Provide the [x, y] coordinate of the cell's center where the given text is located.  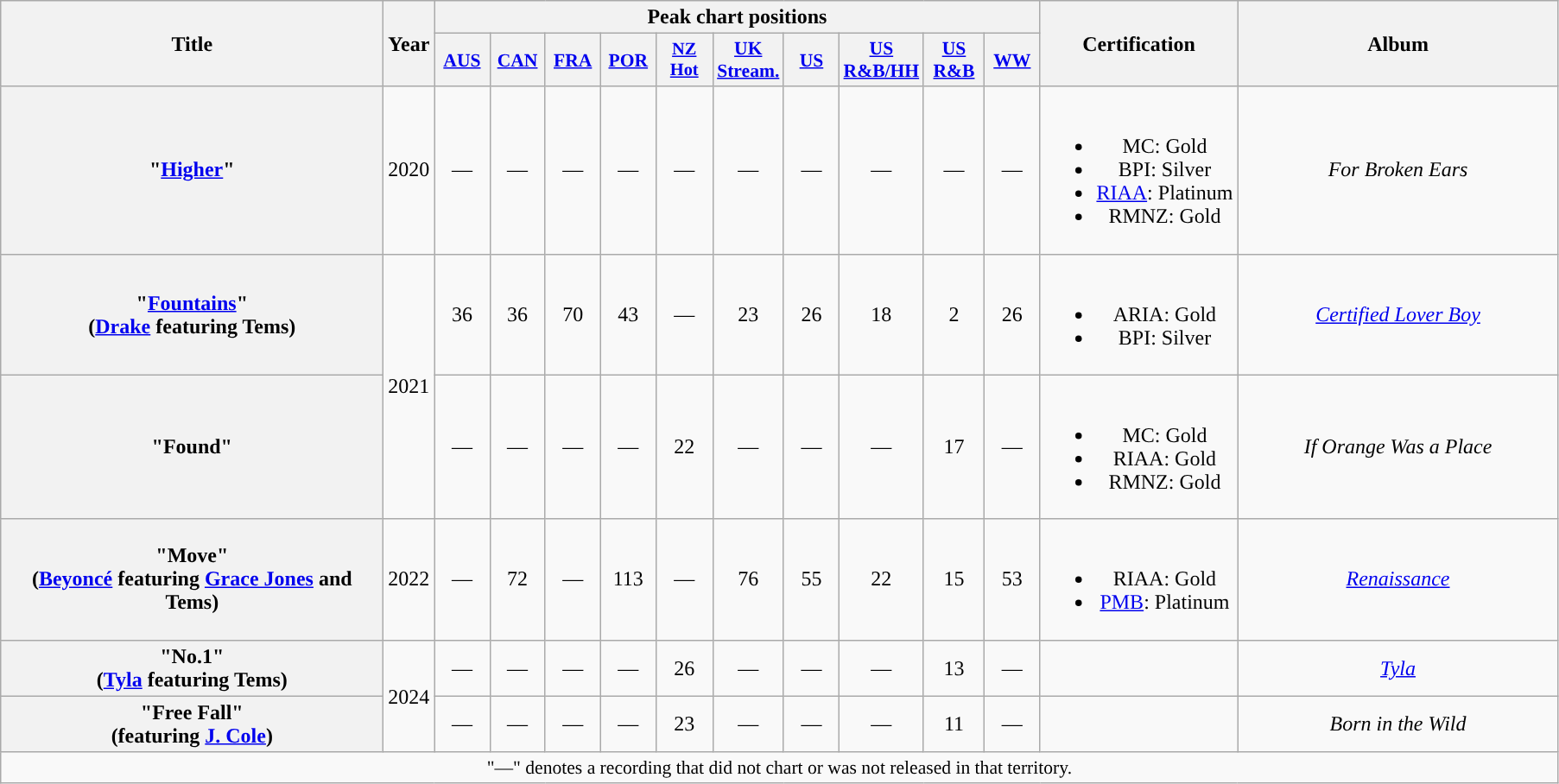
RIAA: GoldPMB: Platinum [1138, 579]
2022 [409, 579]
2 [954, 314]
Renaissance [1397, 579]
Title [192, 43]
"Move"(Beyoncé featuring Grace Jones and Tems) [192, 579]
MC: GoldRIAA: GoldRMNZ: Gold [1138, 447]
Peak chart positions [738, 17]
"—" denotes a recording that did not chart or was not released in that territory. [779, 768]
"Fountains"(Drake featuring Tems) [192, 314]
70 [573, 314]
Born in the Wild [1397, 724]
WW [1012, 60]
Album [1397, 43]
ARIA: GoldBPI: Silver [1138, 314]
For Broken Ears [1397, 170]
Certified Lover Boy [1397, 314]
AUS [462, 60]
US [811, 60]
If Orange Was a Place [1397, 447]
NZHot [684, 60]
2024 [409, 696]
USR&B [954, 60]
17 [954, 447]
"Higher" [192, 170]
Certification [1138, 43]
UKStream. [748, 60]
POR [628, 60]
43 [628, 314]
FRA [573, 60]
USR&B/HH [882, 60]
13 [954, 668]
MC: GoldBPI: SilverRIAA: PlatinumRMNZ: Gold [1138, 170]
76 [748, 579]
2021 [409, 387]
72 [517, 579]
11 [954, 724]
CAN [517, 60]
2020 [409, 170]
Year [409, 43]
55 [811, 579]
"Found" [192, 447]
15 [954, 579]
18 [882, 314]
113 [628, 579]
53 [1012, 579]
"No.1"(Tyla featuring Tems) [192, 668]
"Free Fall"(featuring J. Cole) [192, 724]
Tyla [1397, 668]
